Determine the (x, y) coordinate at the center of the cell enclosing the given text.  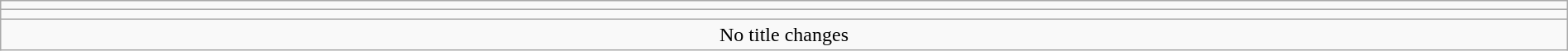
No title changes (784, 35)
